Return [X, Y] of the center of cell containing provided text 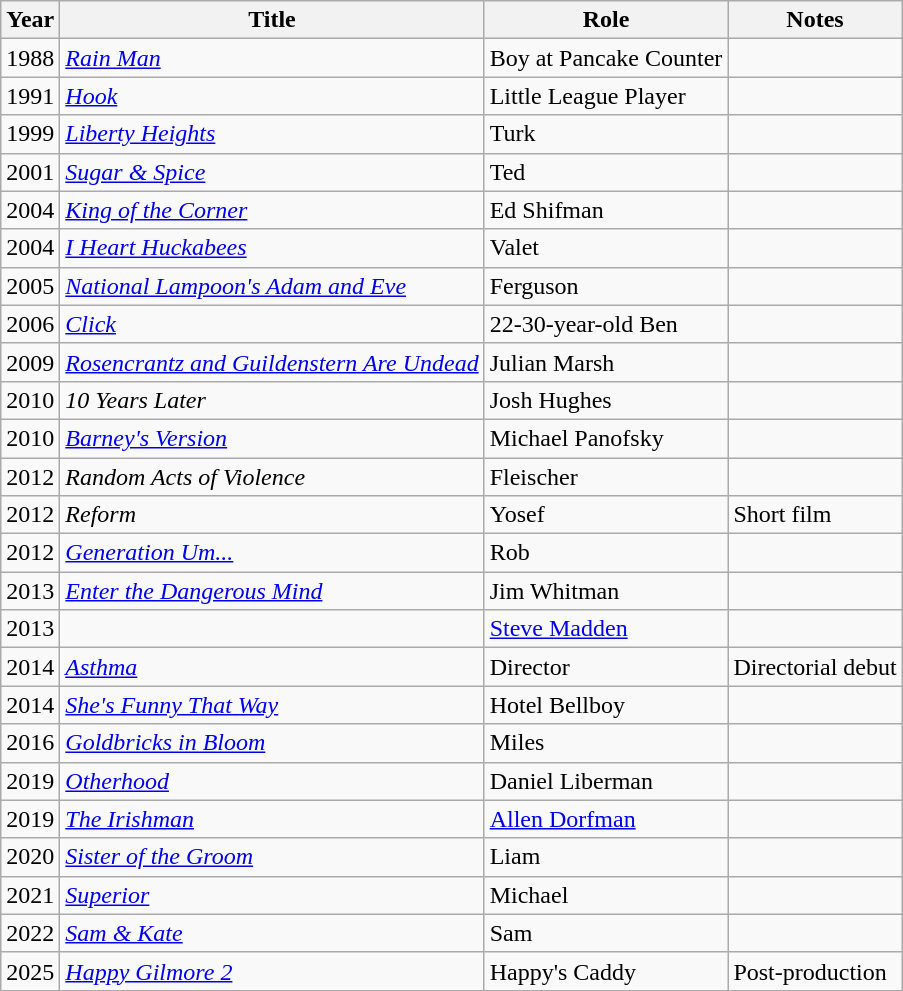
Notes [815, 20]
Liam [606, 857]
Enter the Dangerous Mind [272, 591]
2001 [30, 172]
Fleischer [606, 477]
Directorial debut [815, 667]
Random Acts of Violence [272, 477]
2022 [30, 933]
Goldbricks in Bloom [272, 743]
Sugar & Spice [272, 172]
Ed Shifman [606, 210]
Jim Whitman [606, 591]
Sister of the Groom [272, 857]
National Lampoon's Adam and Eve [272, 286]
Turk [606, 134]
Miles [606, 743]
Rain Man [272, 58]
Otherhood [272, 781]
King of the Corner [272, 210]
2016 [30, 743]
1991 [30, 96]
2021 [30, 895]
2006 [30, 324]
Sam & Kate [272, 933]
Hotel Bellboy [606, 705]
10 Years Later [272, 400]
Happy Gilmore 2 [272, 971]
Short film [815, 515]
Hook [272, 96]
Rosencrantz and Guildenstern Are Undead [272, 362]
Boy at Pancake Counter [606, 58]
Director [606, 667]
1988 [30, 58]
Role [606, 20]
2025 [30, 971]
The Irishman [272, 819]
Valet [606, 248]
Little League Player [606, 96]
2005 [30, 286]
Rob [606, 553]
22-30-year-old Ben [606, 324]
Yosef [606, 515]
Reform [272, 515]
2020 [30, 857]
Josh Hughes [606, 400]
Click [272, 324]
Year [30, 20]
Happy's Caddy [606, 971]
Generation Um... [272, 553]
Post-production [815, 971]
Daniel Liberman [606, 781]
She's Funny That Way [272, 705]
I Heart Huckabees [272, 248]
2009 [30, 362]
Title [272, 20]
Liberty Heights [272, 134]
Sam [606, 933]
Allen Dorfman [606, 819]
Ferguson [606, 286]
Asthma [272, 667]
Julian Marsh [606, 362]
Michael Panofsky [606, 438]
Ted [606, 172]
Steve Madden [606, 629]
Superior [272, 895]
Michael [606, 895]
Barney's Version [272, 438]
1999 [30, 134]
